Extract the (x, y) coordinate from the center of the cell holding the provided text.  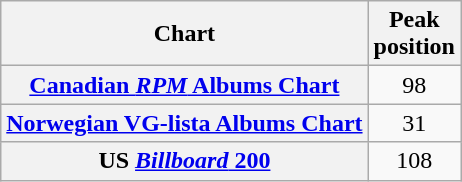
Peakposition (414, 34)
US Billboard 200 (184, 161)
108 (414, 161)
31 (414, 123)
Norwegian VG-lista Albums Chart (184, 123)
Chart (184, 34)
98 (414, 85)
Canadian RPM Albums Chart (184, 85)
